Return [x, y] of the center of cell containing provided text 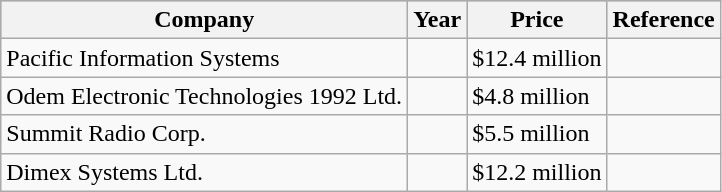
Year [438, 20]
Dimex Systems Ltd. [204, 172]
$12.2 million [537, 172]
Price [537, 20]
Odem Electronic Technologies 1992 Ltd. [204, 96]
Summit Radio Corp. [204, 134]
Reference [664, 20]
$12.4 million [537, 58]
$4.8 million [537, 96]
Company [204, 20]
Pacific Information Systems [204, 58]
$5.5 million [537, 134]
